Scan for the cell matching the given text and deliver its (x, y) coordinate at center. 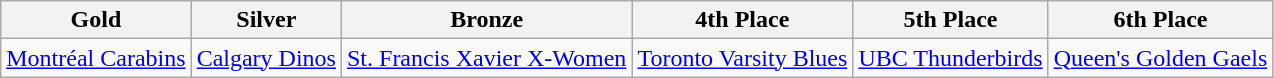
Silver (266, 20)
St. Francis Xavier X-Women (486, 58)
Gold (96, 20)
5th Place (950, 20)
Toronto Varsity Blues (742, 58)
4th Place (742, 20)
Calgary Dinos (266, 58)
6th Place (1160, 20)
Bronze (486, 20)
Montréal Carabins (96, 58)
UBC Thunderbirds (950, 58)
Queen's Golden Gaels (1160, 58)
